Find where the given text appears and provide that cell's center as (x, y) coordinate. 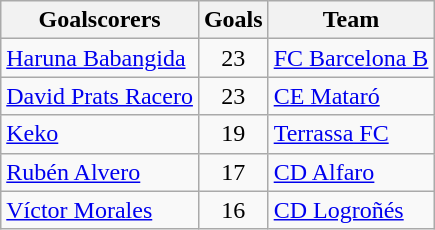
Team (351, 20)
Goals (233, 20)
David Prats Racero (100, 96)
Terrassa FC (351, 134)
19 (233, 134)
Haruna Babangida (100, 58)
16 (233, 210)
Rubén Alvero (100, 172)
Keko (100, 134)
CE Mataró (351, 96)
CD Alfaro (351, 172)
17 (233, 172)
Goalscorers (100, 20)
CD Logroñés (351, 210)
FC Barcelona B (351, 58)
Víctor Morales (100, 210)
